Return [X, Y] of the center of cell containing provided text 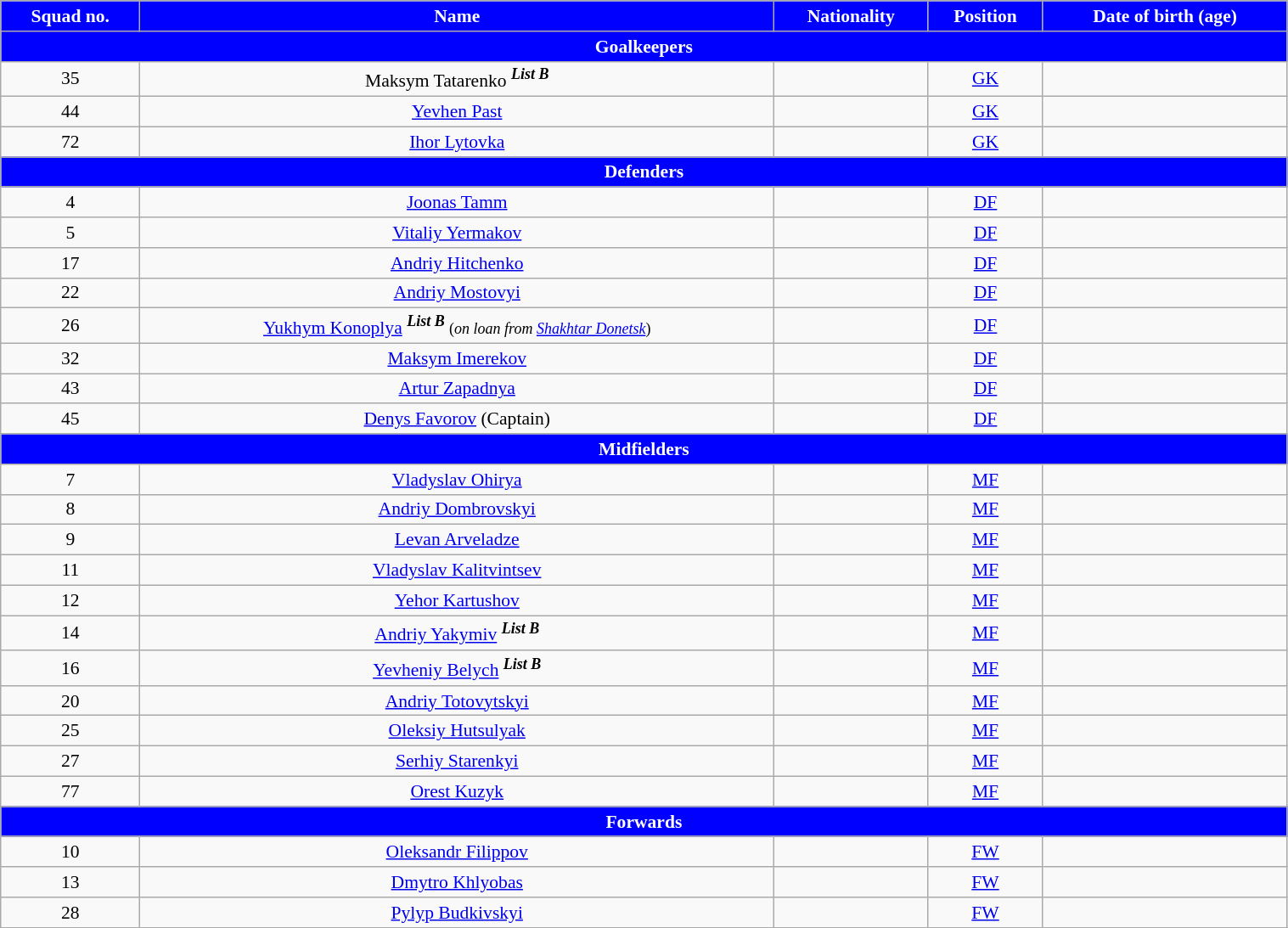
20 [70, 701]
77 [70, 792]
8 [70, 510]
Ihor Lytovka [457, 142]
Andriy Totovytskyi [457, 701]
Andriy Mostovyi [457, 293]
Defenders [644, 172]
Pylyp Budkivskyi [457, 913]
Serhiy Starenkyi [457, 762]
Joonas Tamm [457, 203]
Vladyslav Ohirya [457, 480]
4 [70, 203]
12 [70, 600]
44 [70, 112]
Position [985, 16]
Forwards [644, 822]
Yevheniy Belych List B [457, 667]
32 [70, 358]
Maksym Imerekov [457, 358]
27 [70, 762]
11 [70, 571]
Date of birth (age) [1165, 16]
13 [70, 882]
25 [70, 731]
Goalkeepers [644, 47]
Vitaliy Yermakov [457, 233]
Nationality [851, 16]
Orest Kuzyk [457, 792]
Denys Favorov (Captain) [457, 419]
7 [70, 480]
Vladyslav Kalitvintsev [457, 571]
26 [70, 326]
Yevhen Past [457, 112]
Oleksandr Filippov [457, 852]
22 [70, 293]
Andriy Yakymiv List B [457, 633]
Levan Arveladze [457, 540]
28 [70, 913]
Maksym Tatarenko List B [457, 78]
Midfielders [644, 449]
Name [457, 16]
16 [70, 667]
9 [70, 540]
35 [70, 78]
Artur Zapadnya [457, 389]
17 [70, 263]
5 [70, 233]
Dmytro Khlyobas [457, 882]
10 [70, 852]
Andriy Hitchenko [457, 263]
43 [70, 389]
45 [70, 419]
Andriy Dombrovskyi [457, 510]
14 [70, 633]
Squad no. [70, 16]
Yukhym Konoplya List B (on loan from Shakhtar Donetsk) [457, 326]
Yehor Kartushov [457, 600]
Oleksiy Hutsulyak [457, 731]
72 [70, 142]
